From the cell containing the given text, extract its center point as (X, Y) coordinate. 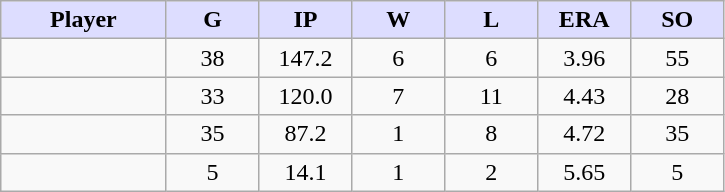
SO (678, 20)
14.1 (306, 172)
ERA (584, 20)
33 (212, 96)
4.43 (584, 96)
Player (84, 20)
87.2 (306, 134)
4.72 (584, 134)
2 (492, 172)
28 (678, 96)
11 (492, 96)
IP (306, 20)
55 (678, 58)
5.65 (584, 172)
3.96 (584, 58)
147.2 (306, 58)
8 (492, 134)
G (212, 20)
L (492, 20)
120.0 (306, 96)
W (398, 20)
38 (212, 58)
7 (398, 96)
